Find where the given text appears and provide that cell's center as [X, Y] coordinate. 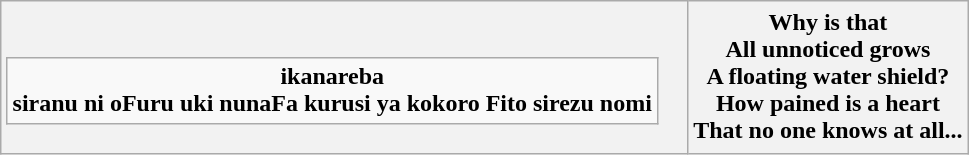
Why is thatAll unnoticed growsA floating water shield?How pained is a heartThat no one knows at all... [828, 78]
